Return the (x, y) coordinate for the center point of the cell that contains the specified text.  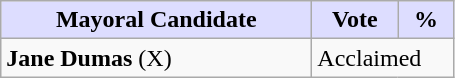
Vote (355, 20)
Jane Dumas (X) (156, 58)
Mayoral Candidate (156, 20)
Acclaimed (383, 58)
% (426, 20)
